Extract the [x, y] coordinate from the center of the cell holding the provided text.  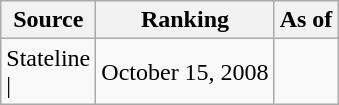
Ranking [185, 20]
Stateline| [48, 72]
October 15, 2008 [185, 72]
As of [306, 20]
Source [48, 20]
